Capture the cell that displays the provided text and extract its (X, Y) central coordinate. 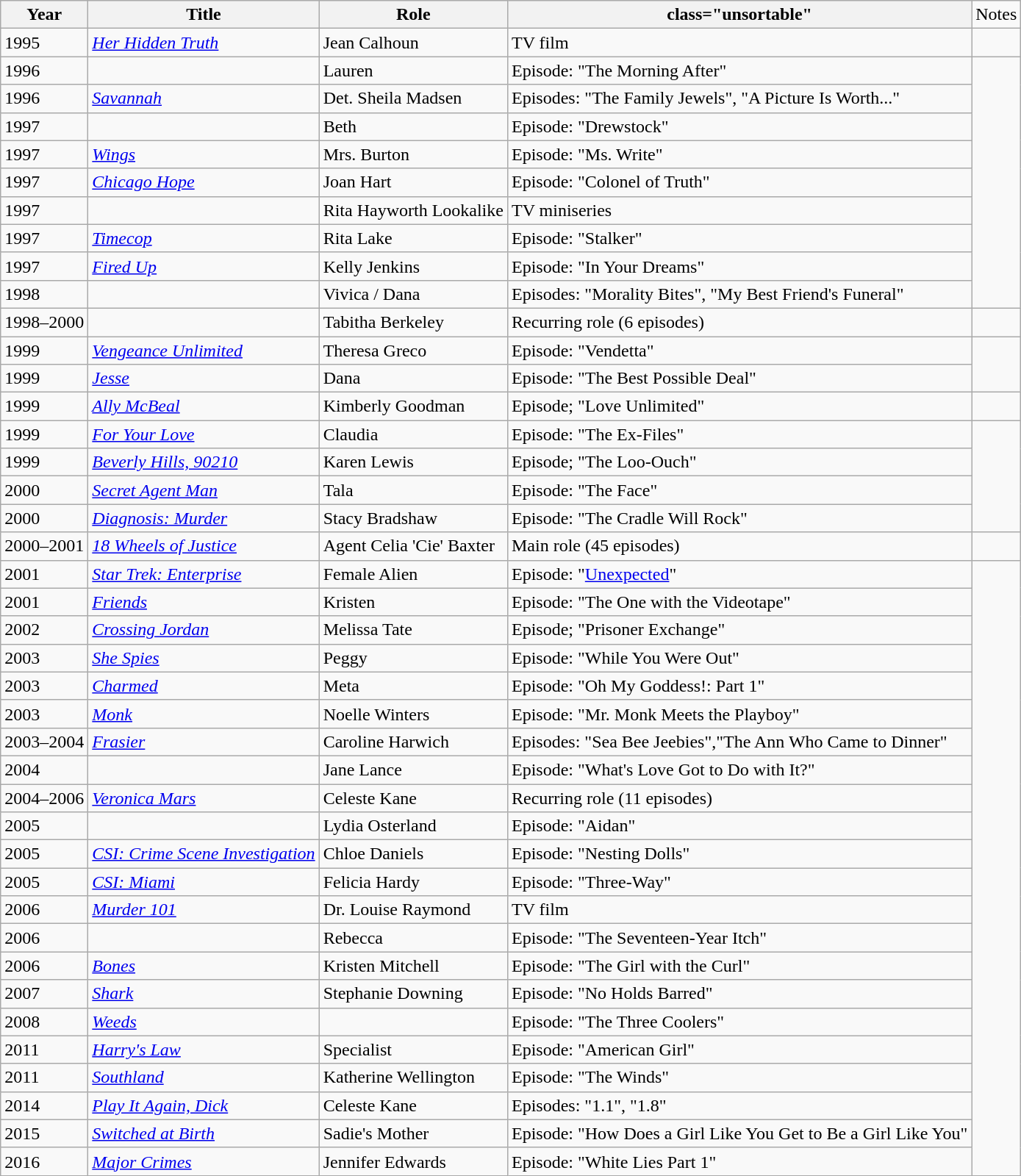
Play It Again, Dick (204, 1105)
2014 (44, 1105)
Episode: "The Face" (739, 490)
Recurring role (6 episodes) (739, 322)
Caroline Harwich (413, 742)
Savannah (204, 98)
Rita Hayworth Lookalike (413, 210)
Karen Lewis (413, 462)
Lauren (413, 71)
Episode: "How Does a Girl Like You Get to Be a Girl Like You" (739, 1133)
Episode: "Ms. Write" (739, 154)
Charmed (204, 686)
2003–2004 (44, 742)
Major Crimes (204, 1161)
Secret Agent Man (204, 490)
2004–2006 (44, 797)
Jane Lance (413, 770)
Claudia (413, 434)
Main role (45 episodes) (739, 546)
Specialist (413, 1050)
Dana (413, 379)
18 Wheels of Justice (204, 546)
Episode: "While You Were Out" (739, 658)
Episode: "The Ex-Files" (739, 434)
Episode: "The Best Possible Deal" (739, 379)
1998–2000 (44, 322)
Episodes: "Sea Bee Jeebies","The Ann Who Came to Dinner" (739, 742)
Kimberly Goodman (413, 406)
Fired Up (204, 266)
Stacy Bradshaw (413, 518)
Beth (413, 126)
Episodes: "Morality Bites", "My Best Friend's Funeral" (739, 294)
Meta (413, 686)
Jean Calhoun (413, 43)
Switched at Birth (204, 1133)
Episode; "The Loo-Ouch" (739, 462)
Beverly Hills, 90210 (204, 462)
Chicago Hope (204, 182)
Crossing Jordan (204, 630)
Recurring role (11 episodes) (739, 797)
Episode: "No Holds Barred" (739, 994)
Episode: "Oh My Goddess!: Part 1" (739, 686)
Bones (204, 966)
Episodes: "1.1", "1.8" (739, 1105)
1998 (44, 294)
Felicia Hardy (413, 882)
Agent Celia 'Cie' Baxter (413, 546)
Episode: "The One with the Videotape" (739, 602)
Kristen Mitchell (413, 966)
Noelle Winters (413, 714)
Episode: "The Morning After" (739, 71)
2008 (44, 1022)
Katherine Wellington (413, 1078)
2007 (44, 994)
Tala (413, 490)
Episode: "Drewstock" (739, 126)
1995 (44, 43)
Vivica / Dana (413, 294)
Southland (204, 1078)
Episodes: "The Family Jewels", "A Picture Is Worth..." (739, 98)
2002 (44, 630)
Episode: "The Seventeen-Year Itch" (739, 938)
Kristen (413, 602)
Star Trek: Enterprise (204, 574)
For Your Love (204, 434)
Role (413, 15)
Murder 101 (204, 910)
Sadie's Mother (413, 1133)
Episode: "The Cradle Will Rock" (739, 518)
Her Hidden Truth (204, 43)
class="unsortable" (739, 15)
She Spies (204, 658)
Theresa Greco (413, 351)
Episode; "Love Unlimited" (739, 406)
Notes (997, 15)
Episode; "Prisoner Exchange" (739, 630)
Episode: "In Your Dreams" (739, 266)
Jennifer Edwards (413, 1161)
Veronica Mars (204, 797)
Mrs. Burton (413, 154)
Friends (204, 602)
Episode: "Mr. Monk Meets the Playboy" (739, 714)
Female Alien (413, 574)
Vengeance Unlimited (204, 351)
Episode: "Three-Way" (739, 882)
TV miniseries (739, 210)
2000–2001 (44, 546)
Wings (204, 154)
Diagnosis: Murder (204, 518)
2016 (44, 1161)
Peggy (413, 658)
CSI: Miami (204, 882)
Episode: "Colonel of Truth" (739, 182)
Weeds (204, 1022)
Episode: "The Winds" (739, 1078)
Frasier (204, 742)
2015 (44, 1133)
Harry's Law (204, 1050)
Shark (204, 994)
Episode: "Unexpected" (739, 574)
Episode: "Nesting Dolls" (739, 854)
Episode: "The Girl with the Curl" (739, 966)
Episode: "American Girl" (739, 1050)
Tabitha Berkeley (413, 322)
Title (204, 15)
Stephanie Downing (413, 994)
Episode: "Vendetta" (739, 351)
Episode: "What's Love Got to Do with It?" (739, 770)
Episode: "The Three Coolers" (739, 1022)
Episode: "Aidan" (739, 826)
Year (44, 15)
Lydia Osterland (413, 826)
Episode: "White Lies Part 1" (739, 1161)
Dr. Louise Raymond (413, 910)
Ally McBeal (204, 406)
Det. Sheila Madsen (413, 98)
Monk (204, 714)
Rebecca (413, 938)
Melissa Tate (413, 630)
Jesse (204, 379)
2004 (44, 770)
Kelly Jenkins (413, 266)
Chloe Daniels (413, 854)
Timecop (204, 238)
Episode: "Stalker" (739, 238)
Rita Lake (413, 238)
Joan Hart (413, 182)
CSI: Crime Scene Investigation (204, 854)
